For the text-containing cell, return its midpoint in (x, y) coordinate format. 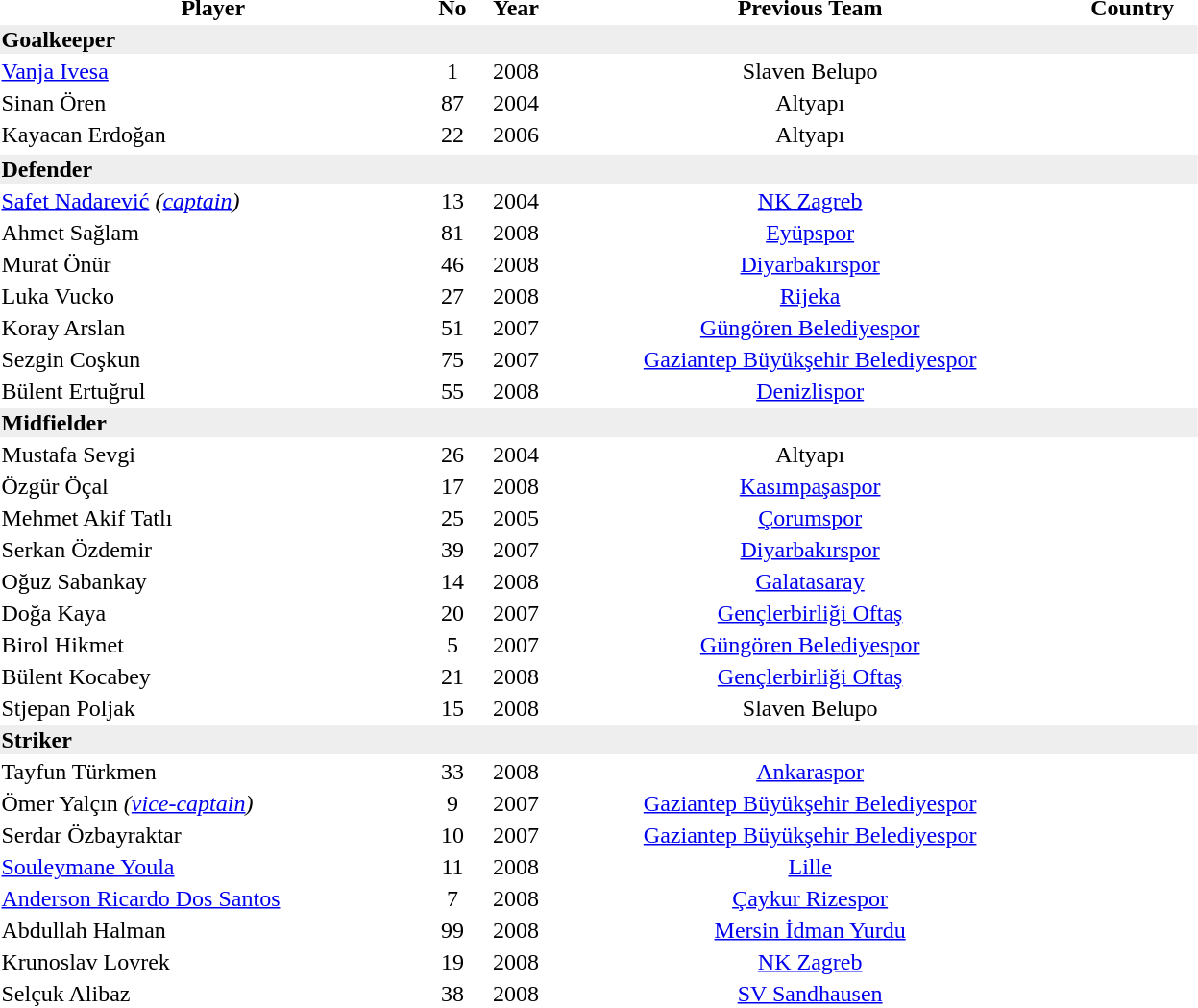
Lille (811, 867)
Ankaraspor (811, 772)
Doğa Kaya (213, 613)
Anderson Ricardo Dos Santos (213, 898)
Souleymane Youla (213, 867)
38 (452, 994)
Luka Vucko (213, 296)
SV Sandhausen (811, 994)
46 (452, 264)
Mehmet Akif Tatlı (213, 518)
Birol Hikmet (213, 645)
2005 (515, 518)
26 (452, 455)
33 (452, 772)
Goalkeeper (599, 39)
55 (452, 391)
99 (452, 930)
Oğuz Sabankay (213, 581)
25 (452, 518)
15 (452, 708)
Koray Arslan (213, 328)
11 (452, 867)
Sinan Ören (213, 103)
Bülent Ertuğrul (213, 391)
Bülent Kocabey (213, 676)
10 (452, 835)
Vanja Ivesa (213, 71)
Çorumspor (811, 518)
Çaykur Rizespor (811, 898)
Murat Önür (213, 264)
Stjepan Poljak (213, 708)
21 (452, 676)
22 (452, 135)
Krunoslav Lovrek (213, 962)
20 (452, 613)
2006 (515, 135)
Ömer Yalçın (vice-captain) (213, 803)
7 (452, 898)
Kayacan Erdoğan (213, 135)
1 (452, 71)
Mustafa Sevgi (213, 455)
27 (452, 296)
17 (452, 486)
Mersin İdman Yurdu (811, 930)
19 (452, 962)
Abdullah Halman (213, 930)
Defender (599, 169)
Selçuk Alibaz (213, 994)
Serdar Özbayraktar (213, 835)
13 (452, 201)
Eyüpspor (811, 233)
9 (452, 803)
Özgür Öçal (213, 486)
Serkan Özdemir (213, 550)
Striker (599, 740)
87 (452, 103)
Denizlispor (811, 391)
75 (452, 359)
Sezgin Coşkun (213, 359)
5 (452, 645)
Galatasaray (811, 581)
39 (452, 550)
14 (452, 581)
81 (452, 233)
Safet Nadarević (captain) (213, 201)
Tayfun Türkmen (213, 772)
51 (452, 328)
Rijeka (811, 296)
Midfielder (599, 423)
Kasımpaşaspor (811, 486)
Ahmet Sağlam (213, 233)
